For the text-containing cell, return its midpoint in (X, Y) coordinate format. 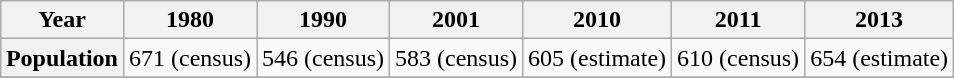
Year (62, 20)
2010 (598, 20)
Population (62, 58)
1990 (322, 20)
605 (estimate) (598, 58)
610 (census) (738, 58)
2013 (880, 20)
1980 (190, 20)
671 (census) (190, 58)
654 (estimate) (880, 58)
546 (census) (322, 58)
2011 (738, 20)
583 (census) (456, 58)
2001 (456, 20)
